Return [X, Y] of the center of cell containing provided text 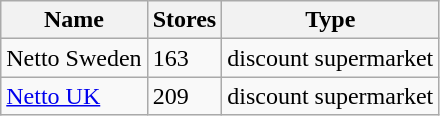
Netto Sweden [74, 58]
209 [184, 96]
Stores [184, 20]
Netto UK [74, 96]
Name [74, 20]
Type [330, 20]
163 [184, 58]
